From the cell containing the given text, extract its center point as (x, y) coordinate. 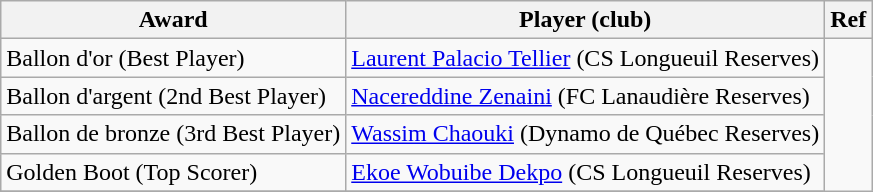
Nacereddine Zenaini (FC Lanaudière Reserves) (586, 96)
Award (174, 20)
Player (club) (586, 20)
Ballon d'or (Best Player) (174, 58)
Ekoe Wobuibe Dekpo (CS Longueuil Reserves) (586, 172)
Laurent Palacio Tellier (CS Longueuil Reserves) (586, 58)
Ref (848, 20)
Wassim Chaouki (Dynamo de Québec Reserves) (586, 134)
Golden Boot (Top Scorer) (174, 172)
Ballon de bronze (3rd Best Player) (174, 134)
Ballon d'argent (2nd Best Player) (174, 96)
